Find where the given text appears and provide that cell's center as (x, y) coordinate. 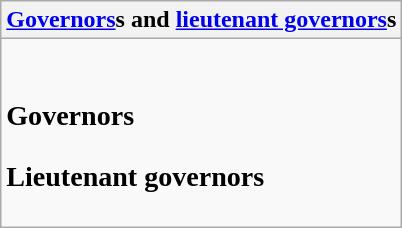
GovernorsLieutenant governors (202, 133)
Governorss and lieutenant governorss (202, 20)
